Return the (X, Y) coordinate for the center point of the cell that contains the specified text.  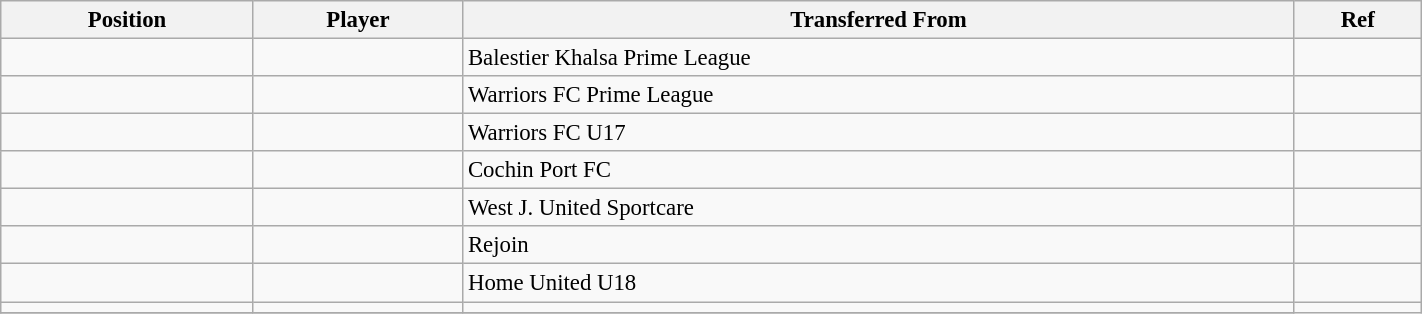
Warriors FC Prime League (879, 95)
Home United U18 (879, 283)
Balestier Khalsa Prime League (879, 58)
Position (128, 20)
Cochin Port FC (879, 170)
Transferred From (879, 20)
West J. United Sportcare (879, 208)
Ref (1358, 20)
Warriors FC U17 (879, 133)
Player (358, 20)
Rejoin (879, 245)
